Locate the cell with the specified text and output its [X, Y] center coordinate. 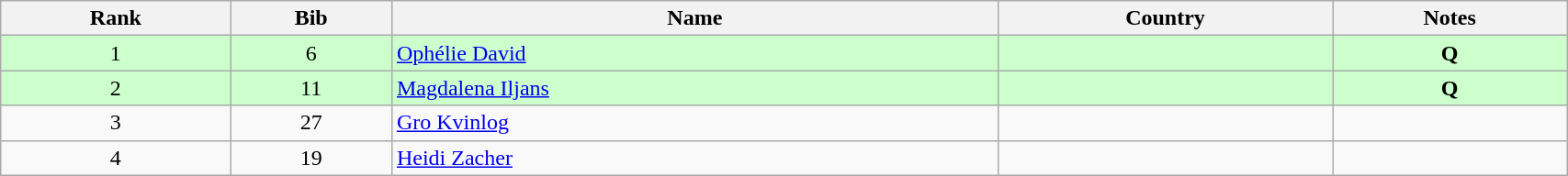
1 [116, 53]
4 [116, 158]
Bib [311, 18]
Name [694, 18]
27 [311, 123]
Rank [116, 18]
6 [311, 53]
11 [311, 88]
2 [116, 88]
Heidi Zacher [694, 158]
Ophélie David [694, 53]
19 [311, 158]
Notes [1450, 18]
Country [1165, 18]
Gro Kvinlog [694, 123]
Magdalena Iljans [694, 88]
3 [116, 123]
